Return (X, Y) of the center of cell containing provided text 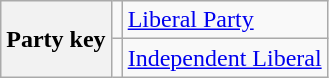
Liberal Party (224, 20)
Independent Liberal (224, 58)
Party key (56, 39)
